Determine the (X, Y) coordinate at the center of the cell enclosing the given text.  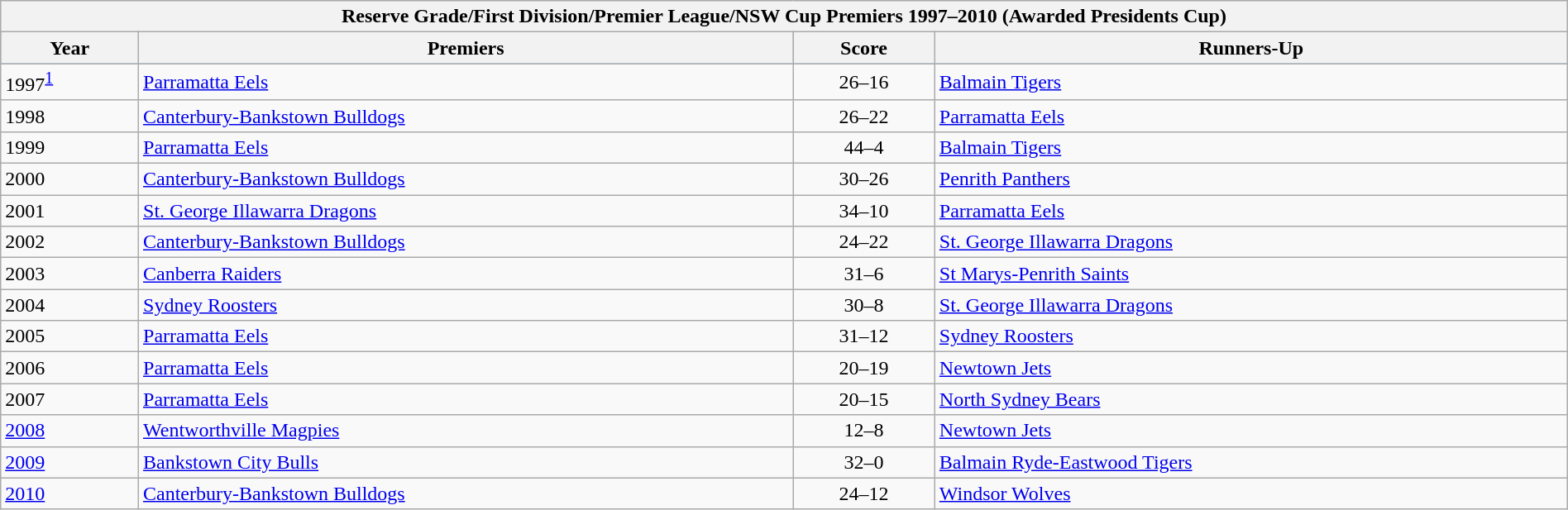
19971 (69, 83)
2007 (69, 399)
1998 (69, 116)
32–0 (864, 462)
30–8 (864, 305)
31–6 (864, 274)
26–16 (864, 83)
North Sydney Bears (1250, 399)
Score (864, 48)
26–22 (864, 116)
12–8 (864, 431)
44–4 (864, 147)
2006 (69, 368)
2003 (69, 274)
20–15 (864, 399)
Wentworthville Magpies (466, 431)
2000 (69, 179)
2002 (69, 242)
Bankstown City Bulls (466, 462)
Windsor Wolves (1250, 493)
24–12 (864, 493)
St Marys-Penrith Saints (1250, 274)
2005 (69, 336)
1999 (69, 147)
24–22 (864, 242)
Runners-Up (1250, 48)
Canberra Raiders (466, 274)
30–26 (864, 179)
2004 (69, 305)
Balmain Ryde-Eastwood Tigers (1250, 462)
2008 (69, 431)
2001 (69, 211)
2010 (69, 493)
Reserve Grade/First Division/Premier League/NSW Cup Premiers 1997–2010 (Awarded Presidents Cup) (784, 17)
31–12 (864, 336)
34–10 (864, 211)
Penrith Panthers (1250, 179)
Premiers (466, 48)
20–19 (864, 368)
Year (69, 48)
2009 (69, 462)
